For the text-containing cell, return its midpoint in [X, Y] coordinate format. 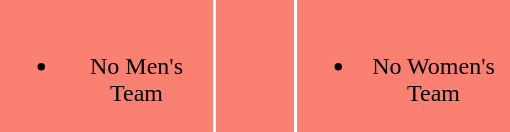
No Men's Team [106, 66]
No Women's Team [404, 66]
